Provide the [x, y] coordinate of the cell's center where the given text is located.  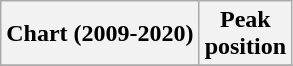
Peakposition [245, 34]
Chart (2009-2020) [100, 34]
